Detect which cell encompasses the target text, then output its (x, y) center coordinate. 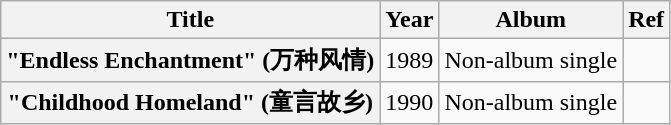
1990 (410, 102)
"Childhood Homeland" (童言故乡) (190, 102)
1989 (410, 60)
"Endless Enchantment" (万种风情) (190, 60)
Album (531, 20)
Year (410, 20)
Ref (646, 20)
Title (190, 20)
